From the cell containing the given text, extract its center point as [X, Y] coordinate. 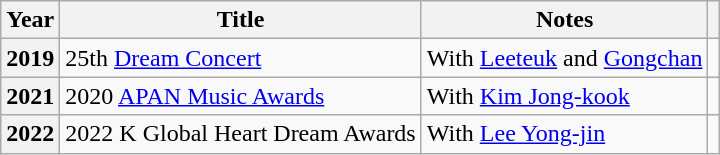
25th Dream Concert [240, 58]
Year [30, 20]
Title [240, 20]
Notes [564, 20]
With Leeteuk and Gongchan [564, 58]
2022 K Global Heart Dream Awards [240, 134]
2019 [30, 58]
2020 APAN Music Awards [240, 96]
With Lee Yong-jin [564, 134]
2022 [30, 134]
2021 [30, 96]
With Kim Jong-kook [564, 96]
